Determine the (x, y) coordinate at the center of the cell enclosing the given text.  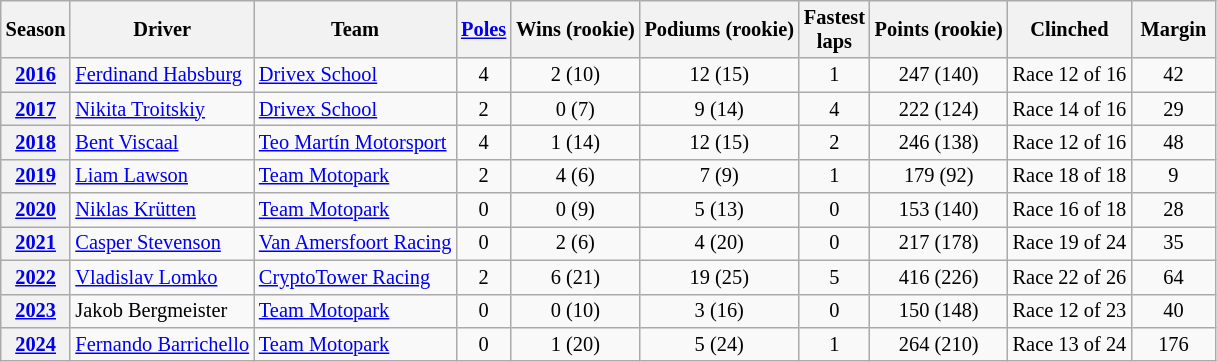
29 (1174, 109)
Race 16 of 18 (1070, 210)
4 (20) (720, 243)
5 (13) (720, 210)
6 (21) (575, 277)
Race 18 of 18 (1070, 176)
Fastest laps (834, 29)
28 (1174, 210)
Podiums (rookie) (720, 29)
48 (1174, 142)
2 (10) (575, 75)
264 (210) (939, 344)
Driver (162, 29)
Race 19 of 24 (1070, 243)
Casper Stevenson (162, 243)
Liam Lawson (162, 176)
Ferdinand Habsburg (162, 75)
150 (148) (939, 311)
2023 (36, 311)
Nikita Troitskiy (162, 109)
4 (6) (575, 176)
Clinched (1070, 29)
Poles (484, 29)
0 (10) (575, 311)
7 (9) (720, 176)
176 (1174, 344)
35 (1174, 243)
2 (6) (575, 243)
19 (25) (720, 277)
Points (rookie) (939, 29)
5 (24) (720, 344)
Van Amersfoort Racing (355, 243)
Race 22 of 26 (1070, 277)
9 (14) (720, 109)
0 (7) (575, 109)
2016 (36, 75)
217 (178) (939, 243)
179 (92) (939, 176)
247 (140) (939, 75)
Vladislav Lomko (162, 277)
Margin (1174, 29)
2022 (36, 277)
9 (1174, 176)
2024 (36, 344)
Jakob Bergmeister (162, 311)
Fernando Barrichello (162, 344)
1 (20) (575, 344)
2017 (36, 109)
2020 (36, 210)
222 (124) (939, 109)
2018 (36, 142)
Team (355, 29)
Season (36, 29)
246 (138) (939, 142)
42 (1174, 75)
0 (9) (575, 210)
1 (14) (575, 142)
64 (1174, 277)
Race 13 of 24 (1070, 344)
Teo Martín Motorsport (355, 142)
5 (834, 277)
2021 (36, 243)
416 (226) (939, 277)
2019 (36, 176)
CryptoTower Racing (355, 277)
Niklas Krütten (162, 210)
Bent Viscaal (162, 142)
Race 12 of 23 (1070, 311)
153 (140) (939, 210)
3 (16) (720, 311)
Race 14 of 16 (1070, 109)
Wins (rookie) (575, 29)
40 (1174, 311)
